Output the [x, y] coordinate of the center of the cell containing the given text.  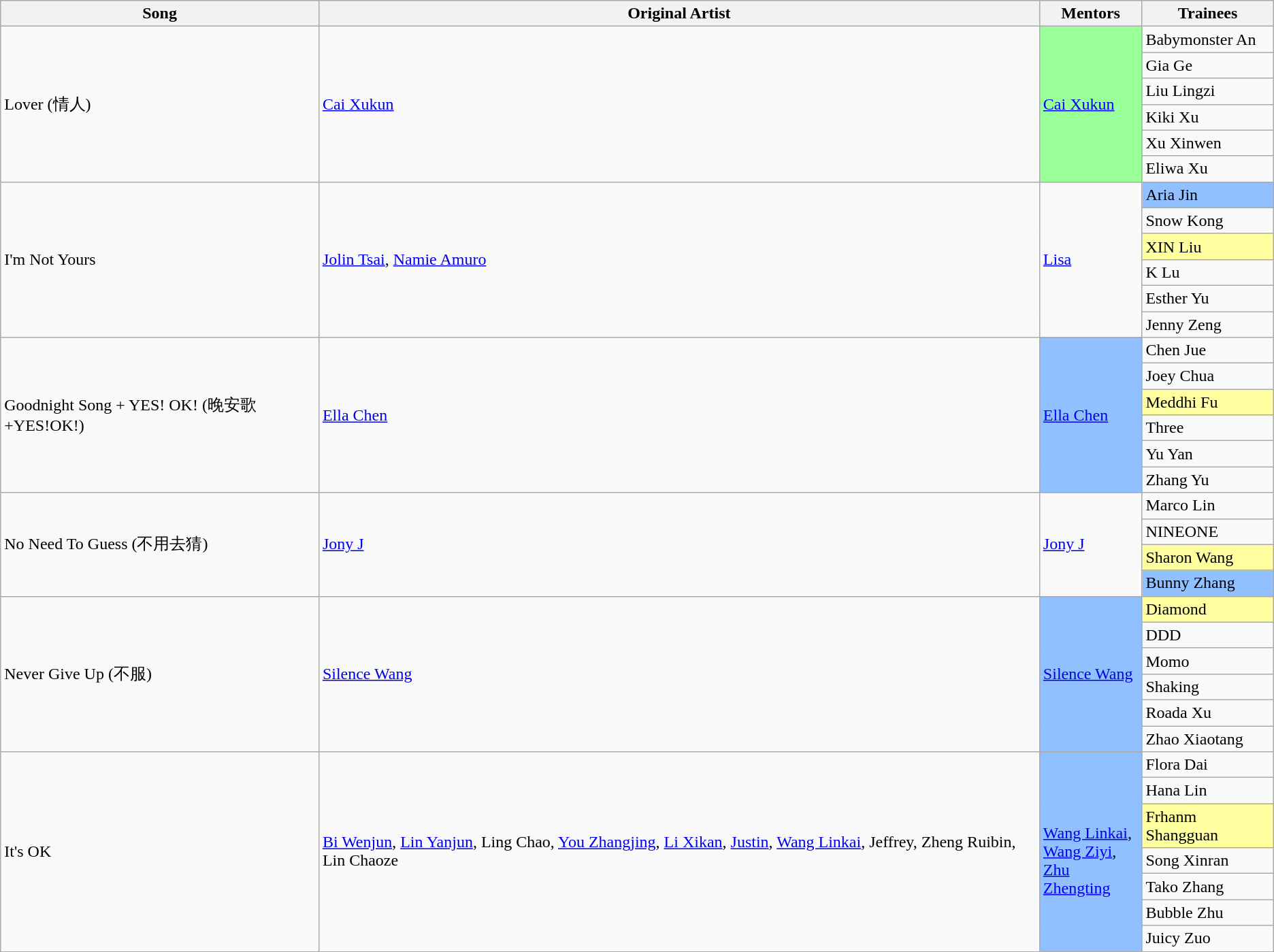
Marco Lin [1207, 506]
Original Artist [679, 14]
I'm Not Yours [160, 259]
Gia Ge [1207, 65]
Trainees [1207, 14]
Bunny Zhang [1207, 583]
Roada Xu [1207, 712]
Goodnight Song + YES! OK! (晚安歌+YES!OK!) [160, 415]
Lisa [1090, 259]
Babymonster An [1207, 39]
Zhang Yu [1207, 480]
Jenny Zeng [1207, 325]
Momo [1207, 661]
Lover (情人) [160, 104]
Three [1207, 428]
Bubble Zhu [1207, 913]
Shaking [1207, 687]
Bi Wenjun, Lin Yanjun, Ling Chao, You Zhangjing, Li Xikan, Justin, Wang Linkai, Jeffrey, Zheng Ruibin, Lin Chaoze [679, 852]
Snow Kong [1207, 220]
Kiki Xu [1207, 117]
Tako Zhang [1207, 887]
Song Xinran [1207, 861]
Wang Linkai, Wang Ziyi, Zhu Zhengting [1090, 852]
Sharon Wang [1207, 557]
No Need To Guess (不用去猜) [160, 544]
Yu Yan [1207, 454]
Joey Chua [1207, 376]
Chen Jue [1207, 350]
XIN Liu [1207, 246]
Aria Jin [1207, 195]
Esther Yu [1207, 298]
Hana Lin [1207, 791]
NINEONE [1207, 531]
DDD [1207, 635]
Liu Lingzi [1207, 91]
Xu Xinwen [1207, 143]
Mentors [1090, 14]
Zhao Xiaotang [1207, 738]
Juicy Zuo [1207, 938]
K Lu [1207, 272]
Never Give Up (不服) [160, 674]
Song [160, 14]
Eliwa Xu [1207, 169]
Jolin Tsai, Namie Amuro [679, 259]
Diamond [1207, 609]
It's OK [160, 852]
Frhanm Shangguan [1207, 826]
Flora Dai [1207, 765]
Meddhi Fu [1207, 402]
